Provide the (X, Y) coordinate of the cell's center where the given text is located.  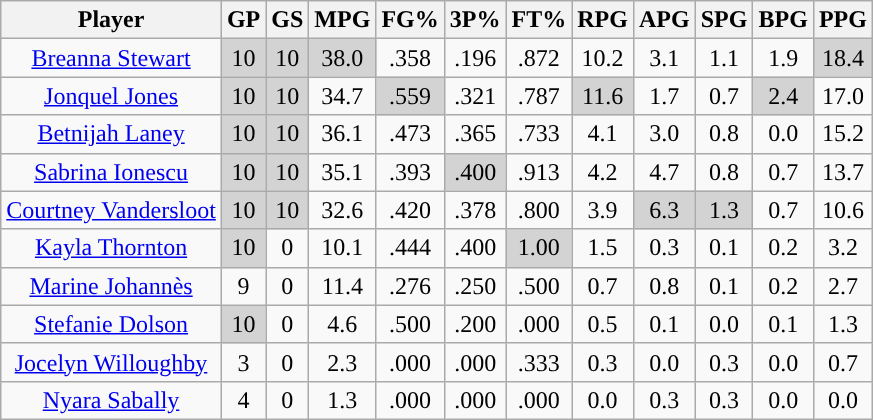
4.1 (603, 134)
.200 (475, 324)
.787 (539, 96)
1.7 (664, 96)
.444 (410, 248)
.276 (410, 286)
4.2 (603, 172)
MPG (342, 20)
SPG (724, 20)
PPG (842, 20)
.420 (410, 210)
1.00 (539, 248)
Stefanie Dolson (112, 324)
1.1 (724, 58)
2.7 (842, 286)
4.7 (664, 172)
APG (664, 20)
.358 (410, 58)
3.0 (664, 134)
2.3 (342, 362)
Player (112, 20)
.800 (539, 210)
.872 (539, 58)
38.0 (342, 58)
Jonquel Jones (112, 96)
Jocelyn Willoughby (112, 362)
36.1 (342, 134)
Breanna Stewart (112, 58)
.333 (539, 362)
34.7 (342, 96)
1.5 (603, 248)
32.6 (342, 210)
4.6 (342, 324)
10.2 (603, 58)
Nyara Sabally (112, 400)
15.2 (842, 134)
13.7 (842, 172)
.196 (475, 58)
.559 (410, 96)
3 (243, 362)
Sabrina Ionescu (112, 172)
10.6 (842, 210)
35.1 (342, 172)
2.4 (783, 96)
3.1 (664, 58)
3P% (475, 20)
.365 (475, 134)
GP (243, 20)
6.3 (664, 210)
Courtney Vandersloot (112, 210)
.473 (410, 134)
.733 (539, 134)
.378 (475, 210)
10.1 (342, 248)
11.4 (342, 286)
.913 (539, 172)
11.6 (603, 96)
FG% (410, 20)
Kayla Thornton (112, 248)
3.9 (603, 210)
9 (243, 286)
.321 (475, 96)
1.9 (783, 58)
Betnijah Laney (112, 134)
17.0 (842, 96)
18.4 (842, 58)
4 (243, 400)
0.5 (603, 324)
Marine Johannès (112, 286)
.250 (475, 286)
RPG (603, 20)
3.2 (842, 248)
GS (288, 20)
FT% (539, 20)
.393 (410, 172)
BPG (783, 20)
